Provide the (X, Y) coordinate of the cell's center where the given text is located.  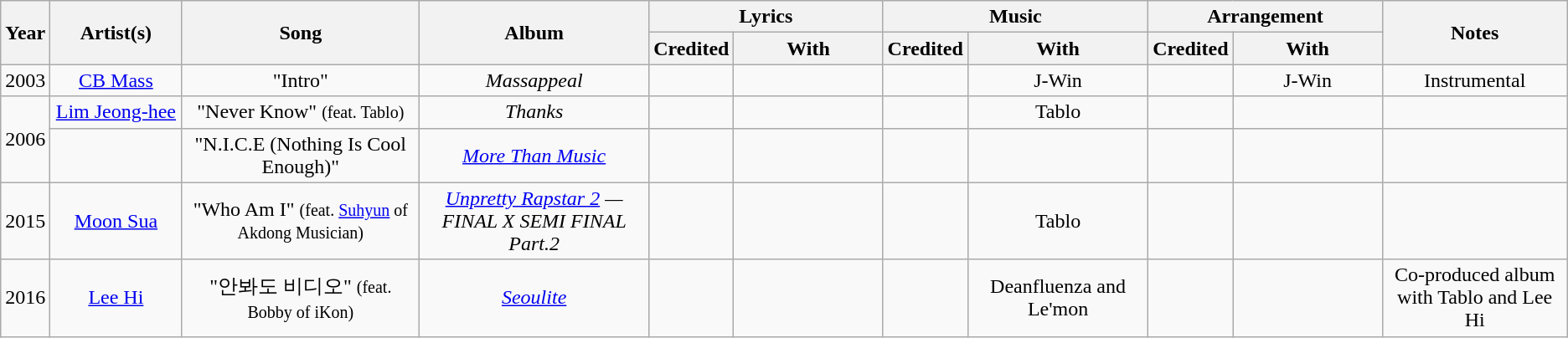
"Never Know" (feat. Tablo) (301, 112)
Deanfluenza and Le'mon (1057, 298)
More Than Music (534, 156)
2015 (25, 221)
Album (534, 33)
Seoulite (534, 298)
Notes (1474, 33)
2003 (25, 80)
2006 (25, 139)
CB Mass (116, 80)
Massappeal (534, 80)
Music (1015, 17)
Unpretty Rapstar 2 — FINAL X SEMI FINAL Part.2 (534, 221)
Lyrics (766, 17)
Thanks (534, 112)
Lee Hi (116, 298)
2016 (25, 298)
"안봐도 비디오" (feat. Bobby of iKon) (301, 298)
Instrumental (1474, 80)
"Who Am I" (feat. Suhyun of Akdong Musician) (301, 221)
Artist(s) (116, 33)
Song (301, 33)
"N.I.C.E (Nothing Is Cool Enough)" (301, 156)
Year (25, 33)
Moon Sua (116, 221)
Co-produced album with Tablo and Lee Hi (1474, 298)
Arrangement (1265, 17)
"Intro" (301, 80)
Lim Jeong-hee (116, 112)
